Return the (x, y) coordinate for the center point of the cell that contains the specified text.  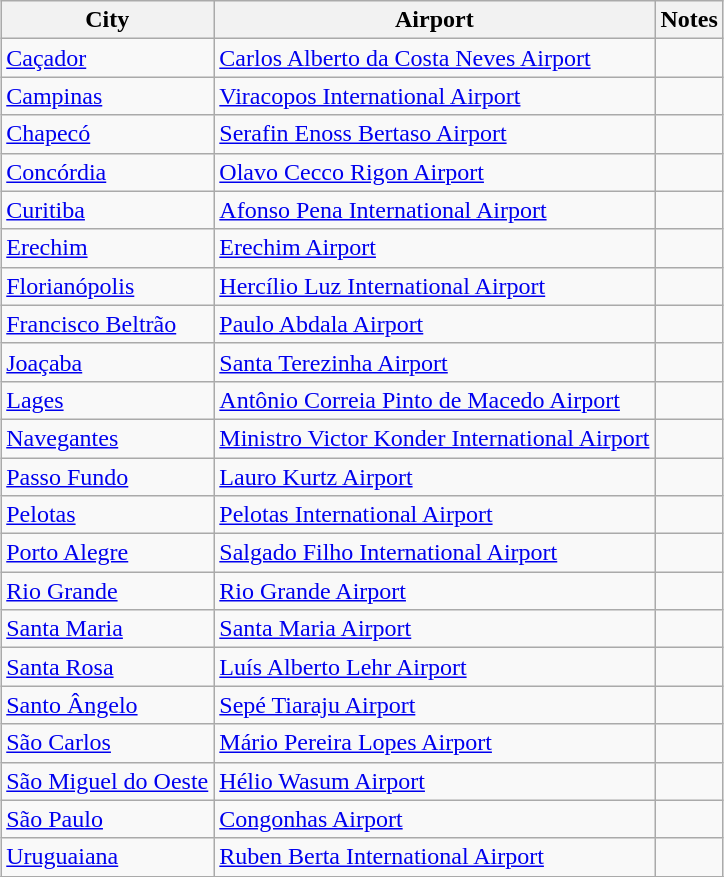
Curitiba (108, 210)
Notes (689, 20)
Santa Maria Airport (434, 629)
Mário Pereira Lopes Airport (434, 743)
City (108, 20)
Chapecó (108, 134)
Santa Maria (108, 629)
Navegantes (108, 438)
Uruguaiana (108, 857)
Congonhas Airport (434, 819)
Pelotas (108, 515)
São Carlos (108, 743)
Luís Alberto Lehr Airport (434, 667)
Concórdia (108, 172)
Santa Rosa (108, 667)
Lauro Kurtz Airport (434, 477)
Erechim (108, 248)
Passo Fundo (108, 477)
Florianópolis (108, 286)
Viracopos International Airport (434, 96)
Campinas (108, 96)
São Paulo (108, 819)
Caçador (108, 58)
Pelotas International Airport (434, 515)
Porto Alegre (108, 553)
Hercílio Luz International Airport (434, 286)
Salgado Filho International Airport (434, 553)
Joaçaba (108, 362)
Lages (108, 400)
Carlos Alberto da Costa Neves Airport (434, 58)
Paulo Abdala Airport (434, 324)
Sepé Tiaraju Airport (434, 705)
Rio Grande Airport (434, 591)
Hélio Wasum Airport (434, 781)
Santa Terezinha Airport (434, 362)
Francisco Beltrão (108, 324)
Serafin Enoss Bertaso Airport (434, 134)
Airport (434, 20)
Erechim Airport (434, 248)
Antônio Correia Pinto de Macedo Airport (434, 400)
Ministro Victor Konder International Airport (434, 438)
São Miguel do Oeste (108, 781)
Santo Ângelo (108, 705)
Afonso Pena International Airport (434, 210)
Rio Grande (108, 591)
Olavo Cecco Rigon Airport (434, 172)
Ruben Berta International Airport (434, 857)
